Return (X, Y) of the center of cell containing provided text 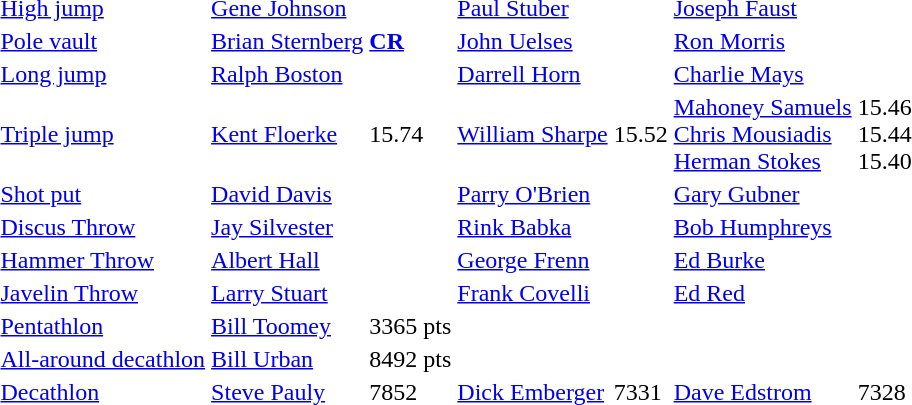
Darrell Horn (532, 74)
CR (410, 41)
Albert Hall (288, 260)
Brian Sternberg (288, 41)
Kent Floerke (288, 134)
Bob Humphreys (762, 227)
David Davis (288, 194)
Ed Burke (762, 260)
Bill Urban (288, 359)
John Uelses (532, 41)
3365 pts (410, 326)
Rink Babka (532, 227)
15.74 (410, 134)
Ralph Boston (288, 74)
Bill Toomey (288, 326)
William Sharpe (532, 134)
Frank Covelli (532, 293)
Charlie Mays (762, 74)
Ron Morris (762, 41)
Ed Red (762, 293)
Jay Silvester (288, 227)
Mahoney Samuels Chris Mousiadis Herman Stokes (762, 134)
George Frenn (532, 260)
15.52 (640, 134)
Gary Gubner (762, 194)
Larry Stuart (288, 293)
Parry O'Brien (532, 194)
8492 pts (410, 359)
